Return the (x, y) coordinate for the center point of the cell that contains the specified text.  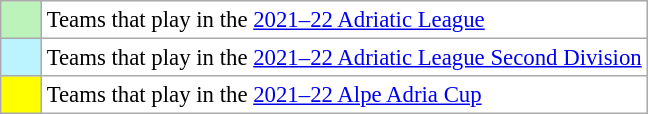
Teams that play in the 2021–22 Adriatic League (344, 20)
Teams that play in the 2021–22 Adriatic League Second Division (344, 58)
Teams that play in the 2021–22 Alpe Adria Cup (344, 95)
